Determine the (X, Y) coordinate at the center of the cell enclosing the given text.  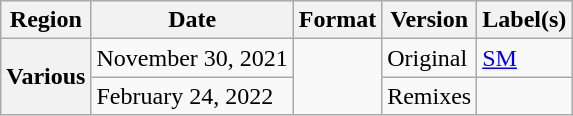
November 30, 2021 (192, 58)
Various (46, 77)
Region (46, 20)
Original (430, 58)
Label(s) (524, 20)
Remixes (430, 96)
Date (192, 20)
Version (430, 20)
February 24, 2022 (192, 96)
Format (337, 20)
SM (524, 58)
